Pinpoint the cell where the given text exists, returning its (X, Y) midpoint coordinate. 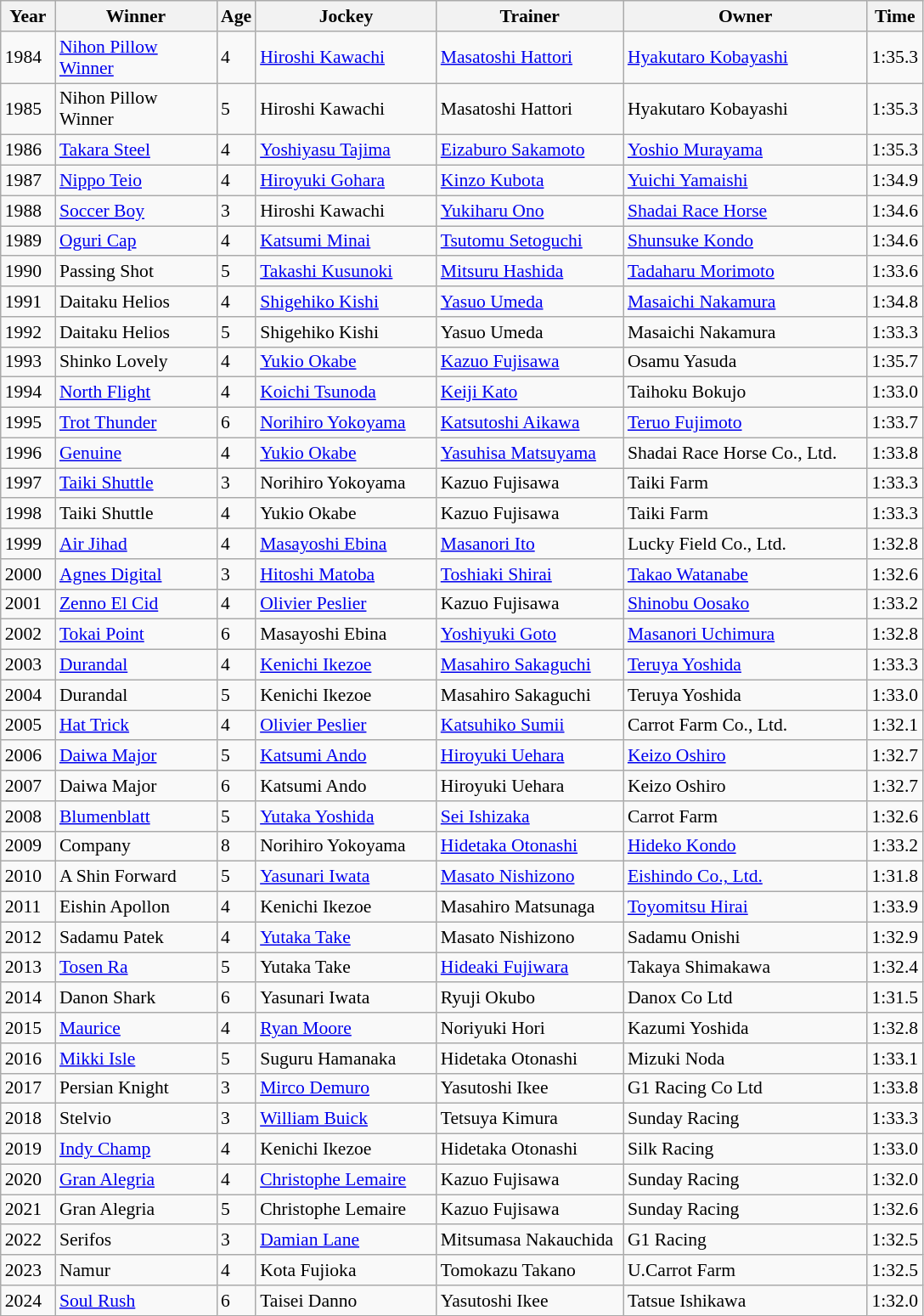
2010 (28, 877)
2016 (28, 1059)
1999 (28, 544)
Ryan Moore (346, 1028)
1985 (28, 109)
2024 (28, 1301)
Company (136, 846)
Toyomitsu Hirai (746, 907)
2011 (28, 907)
Tetsuya Kimura (530, 1119)
2018 (28, 1119)
Carrot Farm Co., Ltd. (746, 726)
1995 (28, 423)
Taisei Danno (346, 1301)
Tsutomu Setoguchi (530, 241)
1:34.8 (895, 302)
William Buick (346, 1119)
A Shin Forward (136, 877)
1:33.6 (895, 272)
Serifos (136, 1240)
Yasuhisa Matsuyama (530, 453)
Jockey (346, 16)
Tadaharu Morimoto (746, 272)
Blumenblatt (136, 816)
Takashi Kusunoki (346, 272)
Trot Thunder (136, 423)
Silk Racing (746, 1149)
2019 (28, 1149)
2008 (28, 816)
2017 (28, 1088)
Yuichi Yamaishi (746, 181)
Mizuki Noda (746, 1059)
Passing Shot (136, 272)
2007 (28, 786)
Danox Co Ltd (746, 998)
Masanori Uchimura (746, 635)
Sadamu Patek (136, 937)
Sadamu Onishi (746, 937)
Shinko Lovely (136, 362)
Maurice (136, 1028)
Katsumi Minai (346, 241)
Hat Trick (136, 726)
Lucky Field Co., Ltd. (746, 544)
1:32.9 (895, 937)
Winner (136, 16)
1:32.4 (895, 968)
Masanori Ito (530, 544)
Damian Lane (346, 1240)
Keiji Kato (530, 393)
Indy Champ (136, 1149)
1988 (28, 211)
Taihoku Bokujo (746, 393)
Mirco Demuro (346, 1088)
Stelvio (136, 1119)
Tokai Point (136, 635)
Yoshio Murayama (746, 150)
Mitsuru Hashida (530, 272)
Yukiharu Ono (530, 211)
Takaya Shimakawa (746, 968)
Shadai Race Horse Co., Ltd. (746, 453)
Genuine (136, 453)
2005 (28, 726)
8 (236, 846)
Mitsumasa Nakauchida (530, 1240)
1998 (28, 514)
2021 (28, 1210)
1:33.7 (895, 423)
Zenno El Cid (136, 604)
1997 (28, 483)
Yoshiyasu Tajima (346, 150)
Year (28, 16)
2002 (28, 635)
Eishindo Co., Ltd. (746, 877)
1:31.8 (895, 877)
2013 (28, 968)
Noriyuki Hori (530, 1028)
Oguri Cap (136, 241)
1:32.1 (895, 726)
Takao Watanabe (746, 574)
Yutaka Yoshida (346, 816)
Osamu Yasuda (746, 362)
2006 (28, 756)
Kazumi Yoshida (746, 1028)
Tosen Ra (136, 968)
2015 (28, 1028)
Trainer (530, 16)
Shinobu Oosako (746, 604)
2012 (28, 937)
2020 (28, 1179)
Takara Steel (136, 150)
U.Carrot Farm (746, 1270)
Tomokazu Takano (530, 1270)
1989 (28, 241)
Time (895, 16)
Koichi Tsunoda (346, 393)
Shunsuke Kondo (746, 241)
Agnes Digital (136, 574)
1987 (28, 181)
Tatsue Ishikawa (746, 1301)
2003 (28, 665)
G1 Racing Co Ltd (746, 1088)
2004 (28, 695)
Shadai Race Horse (746, 211)
2014 (28, 998)
Soul Rush (136, 1301)
Eishin Apollon (136, 907)
Kinzo Kubota (530, 181)
Kota Fujioka (346, 1270)
Nippo Teio (136, 181)
Masahiro Matsunaga (530, 907)
Katsuhiko Sumii (530, 726)
Persian Knight (136, 1088)
1990 (28, 272)
Teruo Fujimoto (746, 423)
1:31.5 (895, 998)
Katsutoshi Aikawa (530, 423)
Ryuji Okubo (530, 998)
Eizaburo Sakamoto (530, 150)
1994 (28, 393)
1:33.9 (895, 907)
Hideko Kondo (746, 846)
Yoshiyuki Goto (530, 635)
Suguru Hamanaka (346, 1059)
1:34.9 (895, 181)
Owner (746, 16)
1991 (28, 302)
1:33.1 (895, 1059)
North Flight (136, 393)
1996 (28, 453)
Toshiaki Shirai (530, 574)
Namur (136, 1270)
Hideaki Fujiwara (530, 968)
Sei Ishizaka (530, 816)
Carrot Farm (746, 816)
Age (236, 16)
1992 (28, 332)
2023 (28, 1270)
Mikki Isle (136, 1059)
1:35.7 (895, 362)
2009 (28, 846)
Danon Shark (136, 998)
2000 (28, 574)
2022 (28, 1240)
1993 (28, 362)
Air Jihad (136, 544)
1986 (28, 150)
G1 Racing (746, 1240)
1984 (28, 58)
Hiroyuki Gohara (346, 181)
Soccer Boy (136, 211)
Hitoshi Matoba (346, 574)
2001 (28, 604)
